Determine the (X, Y) coordinate at the center of the cell enclosing the given text.  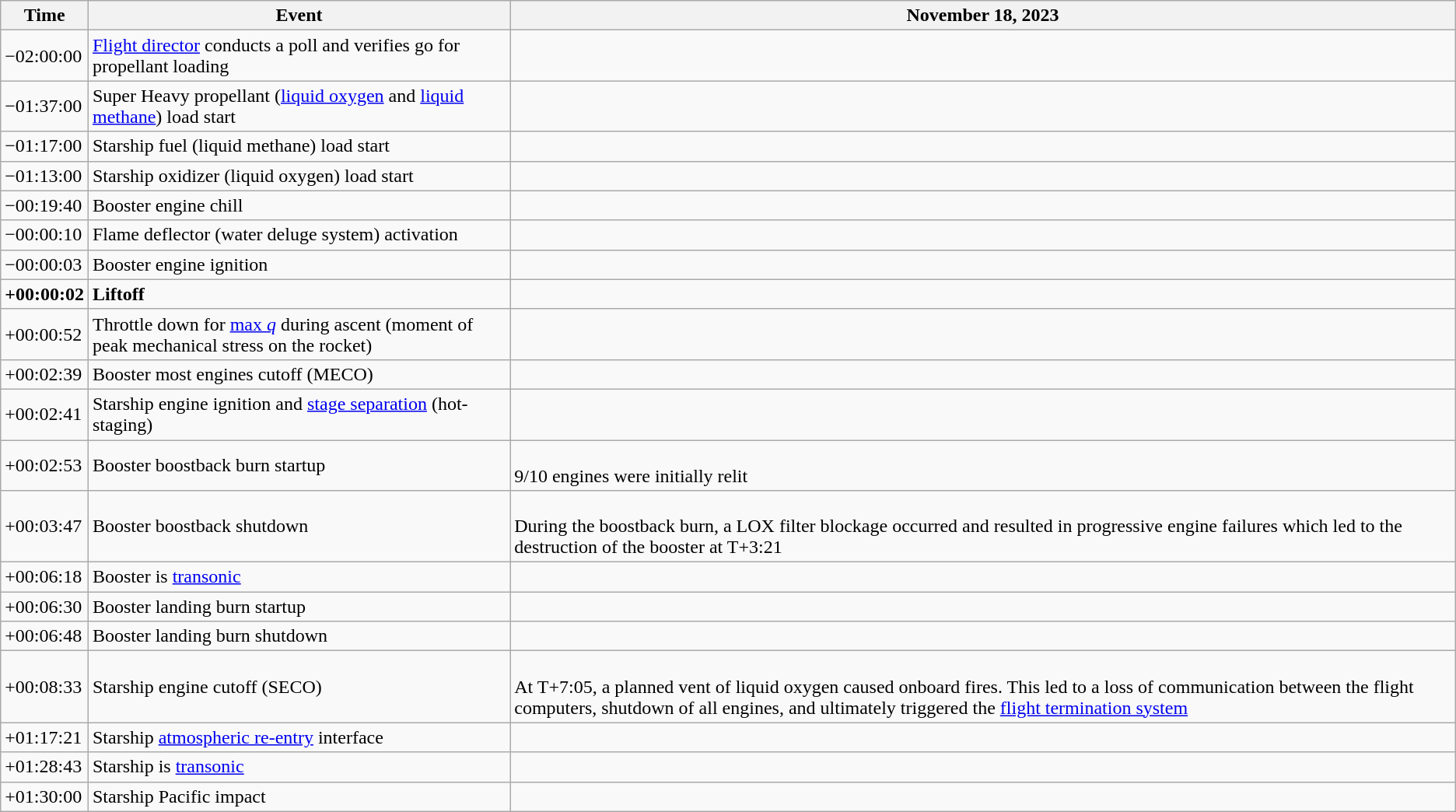
Booster engine ignition (299, 264)
Event (299, 16)
Booster engine chill (299, 205)
Booster landing burn startup (299, 607)
Flight director conducts a poll and verifies go for propellant loading (299, 56)
Time (45, 16)
+00:06:48 (45, 636)
+00:08:33 (45, 687)
Starship atmospheric re-entry interface (299, 737)
Booster boostback burn startup (299, 465)
Throttle down for max q during ascent (moment of peak mechanical stress on the rocket) (299, 334)
−02:00:00 (45, 56)
+00:02:39 (45, 374)
Starship oxidizer (liquid oxygen) load start (299, 176)
Flame deflector (water deluge system) activation (299, 235)
+00:02:41 (45, 414)
−00:00:03 (45, 264)
+00:03:47 (45, 527)
Starship is transonic (299, 767)
−01:37:00 (45, 106)
+00:00:02 (45, 294)
Starship Pacific impact (299, 796)
Booster most engines cutoff (MECO) (299, 374)
−01:13:00 (45, 176)
Booster is transonic (299, 577)
November 18, 2023 (983, 16)
+00:06:18 (45, 577)
+01:28:43 (45, 767)
−00:00:10 (45, 235)
Starship engine cutoff (SECO) (299, 687)
Super Heavy propellant (liquid oxygen and liquid methane) load start (299, 106)
Booster landing burn shutdown (299, 636)
Booster boostback shutdown (299, 527)
+00:02:53 (45, 465)
Liftoff (299, 294)
+00:00:52 (45, 334)
+00:06:30 (45, 607)
Starship fuel (liquid methane) load start (299, 146)
9/10 engines were initially relit (983, 465)
+01:17:21 (45, 737)
+01:30:00 (45, 796)
Starship engine ignition and stage separation (hot-staging) (299, 414)
−00:19:40 (45, 205)
−01:17:00 (45, 146)
